Find where the given text appears and provide that cell's center as (x, y) coordinate. 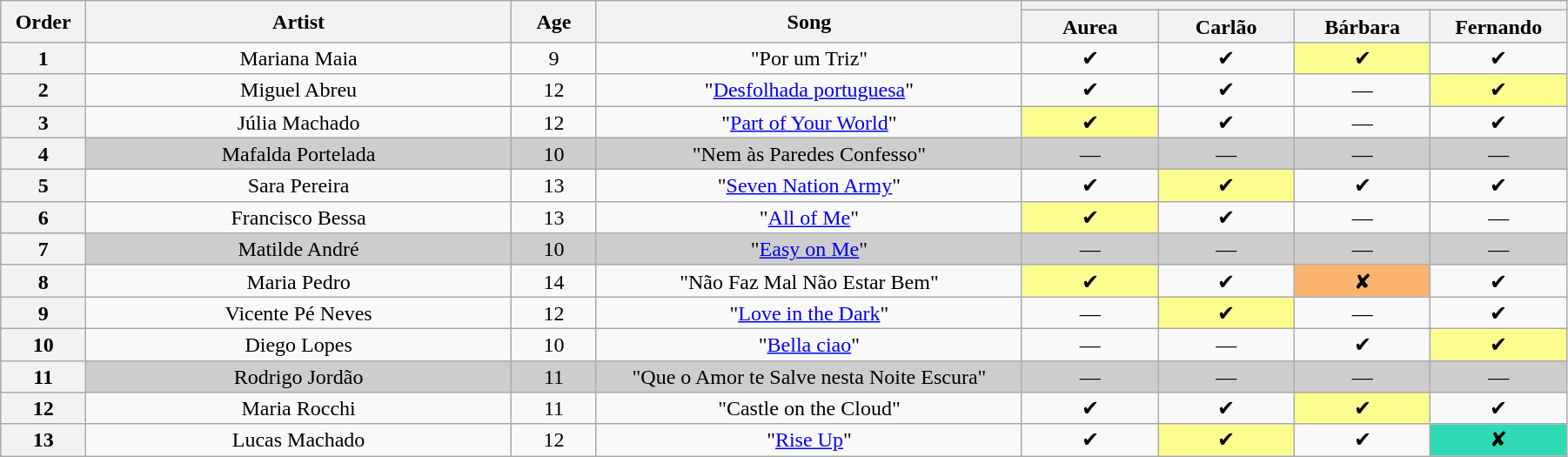
Miguel Abreu (299, 91)
1 (44, 57)
"Bella ciao" (809, 345)
Júlia Machado (299, 122)
Francisco Bessa (299, 218)
"Por um Triz" (809, 57)
Vicente Pé Neves (299, 313)
Diego Lopes (299, 345)
Mafalda Portelada (299, 153)
Bárbara (1362, 26)
Aurea (1089, 26)
6 (44, 218)
"Nem às Paredes Confesso" (809, 153)
Matilde André (299, 249)
8 (44, 280)
Carlão (1226, 26)
"Não Faz Mal Não Estar Bem" (809, 280)
"Rise Up" (809, 440)
7 (44, 249)
"Desfolhada portuguesa" (809, 91)
"Que o Amor te Salve nesta Noite Escura" (809, 376)
Artist (299, 22)
Order (44, 22)
"Love in the Dark" (809, 313)
Mariana Maia (299, 57)
14 (554, 280)
Sara Pereira (299, 186)
Song (809, 22)
Maria Pedro (299, 280)
4 (44, 153)
Fernando (1498, 26)
"Part of Your World" (809, 122)
"Easy on Me" (809, 249)
"Seven Nation Army" (809, 186)
Age (554, 22)
2 (44, 91)
3 (44, 122)
Maria Rocchi (299, 409)
"All of Me" (809, 218)
Rodrigo Jordão (299, 376)
"Castle on the Cloud" (809, 409)
Lucas Machado (299, 440)
5 (44, 186)
